Return [x, y] of the center of cell containing provided text 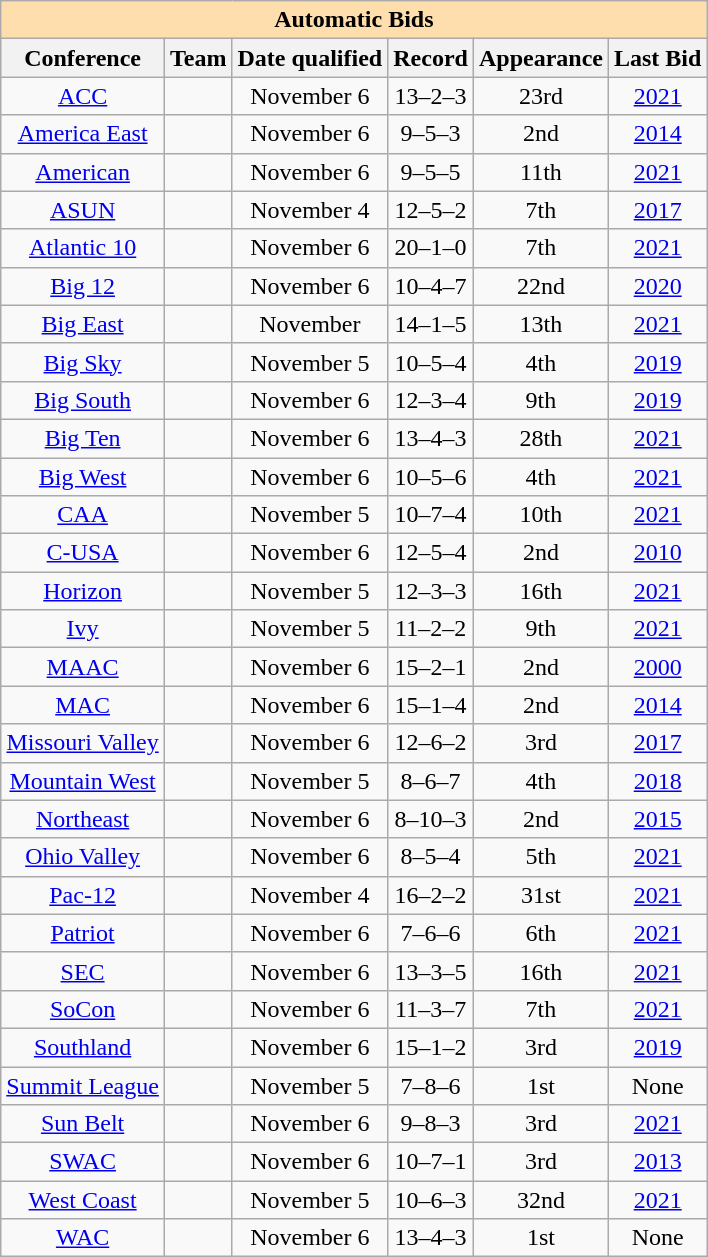
7–8–6 [431, 1085]
Sun Belt [83, 1124]
15–2–1 [431, 667]
Horizon [83, 591]
C-USA [83, 553]
Southland [83, 1047]
10–7–1 [431, 1162]
Date qualified [310, 58]
9–5–5 [431, 172]
Ohio Valley [83, 857]
12–3–4 [431, 400]
November [310, 324]
CAA [83, 515]
2015 [657, 819]
Big Ten [83, 438]
Big Sky [83, 362]
10th [540, 515]
Northeast [83, 819]
13th [540, 324]
2000 [657, 667]
MAC [83, 705]
11–3–7 [431, 1009]
Conference [83, 58]
2018 [657, 781]
12–3–3 [431, 591]
13–3–5 [431, 971]
Record [431, 58]
28th [540, 438]
9–8–3 [431, 1124]
12–6–2 [431, 743]
Ivy [83, 629]
9–5–3 [431, 134]
ACC [83, 96]
2010 [657, 553]
Missouri Valley [83, 743]
5th [540, 857]
Atlantic 10 [83, 248]
2020 [657, 286]
West Coast [83, 1200]
SWAC [83, 1162]
Team [198, 58]
15–1–2 [431, 1047]
13–2–3 [431, 96]
8–6–7 [431, 781]
16–2–2 [431, 895]
10–7–4 [431, 515]
7–6–6 [431, 933]
15–1–4 [431, 705]
Big South [83, 400]
Pac-12 [83, 895]
11th [540, 172]
America East [83, 134]
American [83, 172]
12–5–2 [431, 210]
Big West [83, 477]
Patriot [83, 933]
8–10–3 [431, 819]
14–1–5 [431, 324]
SoCon [83, 1009]
Big East [83, 324]
8–5–4 [431, 857]
22nd [540, 286]
SEC [83, 971]
Last Bid [657, 58]
Big 12 [83, 286]
12–5–4 [431, 553]
10–5–6 [431, 477]
20–1–0 [431, 248]
10–5–4 [431, 362]
2013 [657, 1162]
31st [540, 895]
Appearance [540, 58]
23rd [540, 96]
MAAC [83, 667]
WAC [83, 1238]
10–6–3 [431, 1200]
Mountain West [83, 781]
ASUN [83, 210]
32nd [540, 1200]
Automatic Bids [354, 20]
10–4–7 [431, 286]
11–2–2 [431, 629]
6th [540, 933]
Summit League [83, 1085]
